Locate the cell with the specified text and output its (x, y) center coordinate. 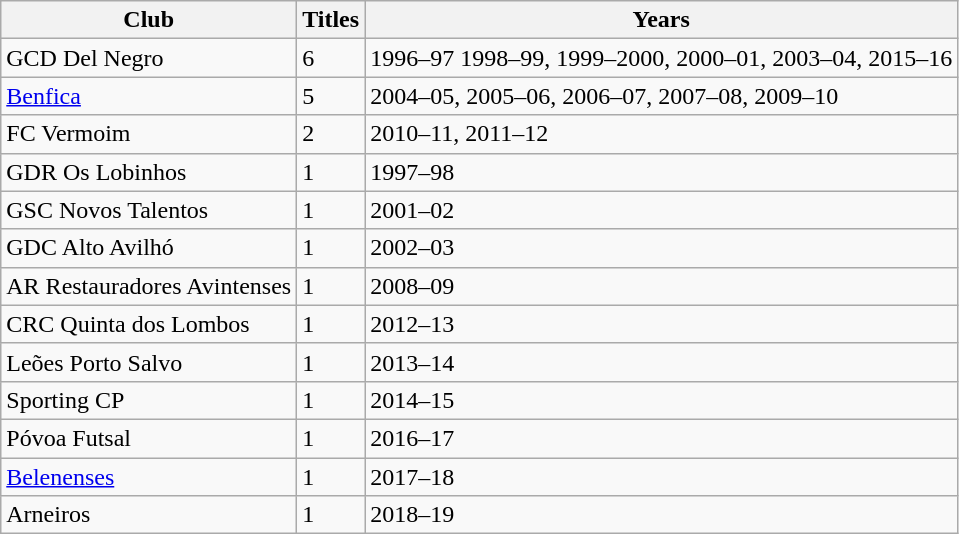
2012–13 (662, 324)
2010–11, 2011–12 (662, 134)
Belenenses (149, 477)
6 (331, 58)
AR Restauradores Avintenses (149, 286)
2017–18 (662, 477)
GSC Novos Talentos (149, 210)
Benfica (149, 96)
2004–05, 2005–06, 2006–07, 2007–08, 2009–10 (662, 96)
CRC Quinta dos Lombos (149, 324)
2013–14 (662, 362)
Leões Porto Salvo (149, 362)
Titles (331, 20)
Club (149, 20)
1996–97 1998–99, 1999–2000, 2000–01, 2003–04, 2015–16 (662, 58)
Póvoa Futsal (149, 438)
2 (331, 134)
Sporting CP (149, 400)
5 (331, 96)
2014–15 (662, 400)
2016–17 (662, 438)
1997–98 (662, 172)
FC Vermoim (149, 134)
2008–09 (662, 286)
GDC Alto Avilhó (149, 248)
2018–19 (662, 515)
Years (662, 20)
GDR Os Lobinhos (149, 172)
2002–03 (662, 248)
Arneiros (149, 515)
2001–02 (662, 210)
GCD Del Negro (149, 58)
